Search for the cell housing the specified text and yield its [X, Y] center coordinate. 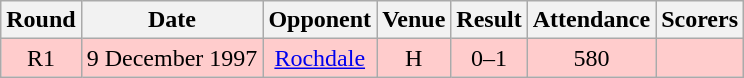
580 [591, 58]
Attendance [591, 20]
H [414, 58]
9 December 1997 [172, 58]
Date [172, 20]
Venue [414, 20]
Rochdale [320, 58]
Opponent [320, 20]
R1 [41, 58]
Scorers [700, 20]
Round [41, 20]
0–1 [489, 58]
Result [489, 20]
